Pinpoint the cell where the given text exists, returning its (x, y) midpoint coordinate. 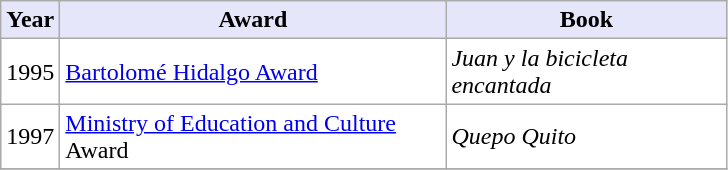
1995 (30, 72)
Year (30, 20)
Quepo Quito (586, 136)
Ministry of Education and Culture Award (253, 136)
Award (253, 20)
Book (586, 20)
Bartolomé Hidalgo Award (253, 72)
Juan y la bicicleta encantada (586, 72)
1997 (30, 136)
